Determine the (X, Y) coordinate at the center of the cell enclosing the given text.  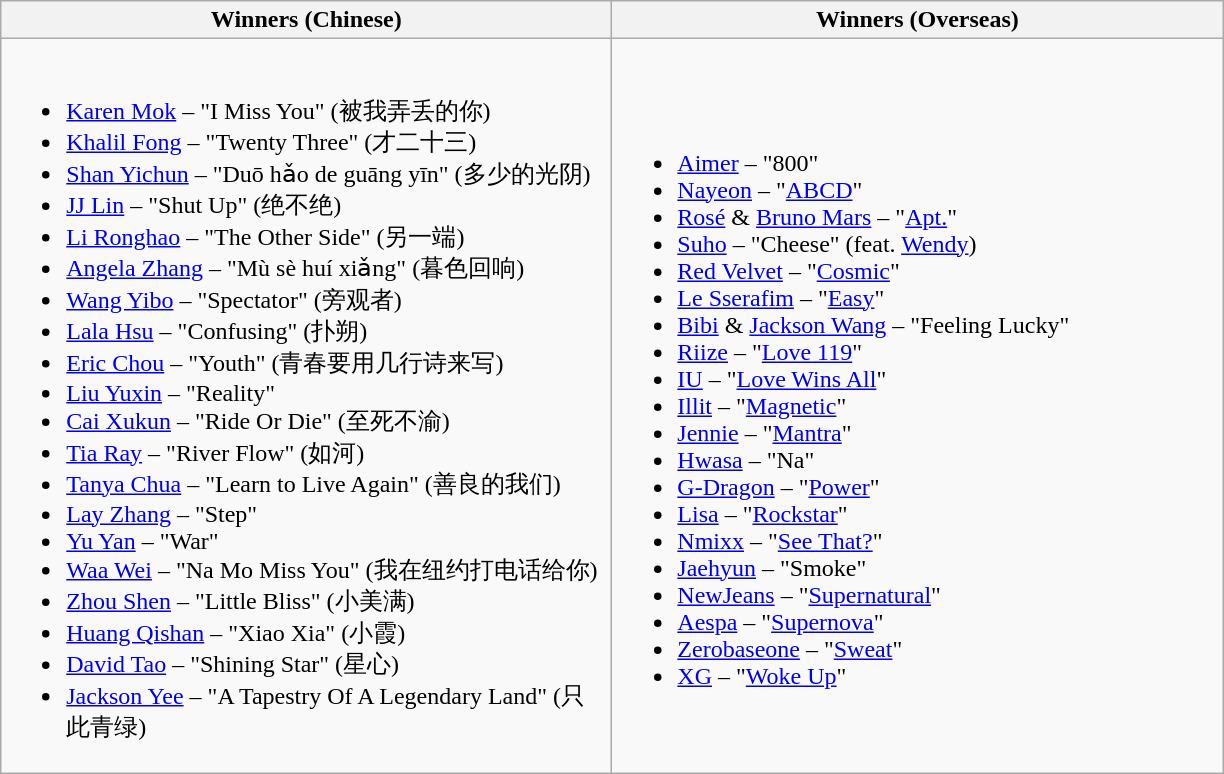
Winners (Overseas) (918, 20)
Winners (Chinese) (306, 20)
